Identify which cell holds the provided text, then report its (X, Y) central coordinate. 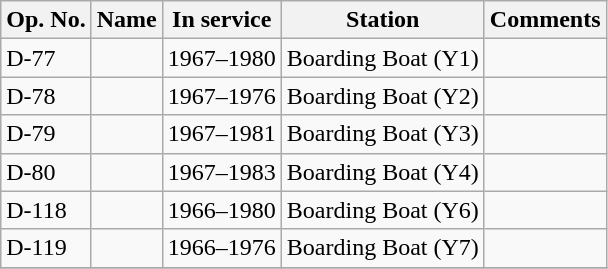
1967–1980 (222, 58)
Name (126, 20)
D-79 (46, 134)
Boarding Boat (Y1) (382, 58)
Boarding Boat (Y4) (382, 172)
1967–1981 (222, 134)
Comments (545, 20)
D-78 (46, 96)
Boarding Boat (Y6) (382, 210)
D-118 (46, 210)
D-80 (46, 172)
Station (382, 20)
Boarding Boat (Y2) (382, 96)
Boarding Boat (Y7) (382, 248)
1966–1980 (222, 210)
D-119 (46, 248)
In service (222, 20)
1966–1976 (222, 248)
Boarding Boat (Y3) (382, 134)
D-77 (46, 58)
1967–1976 (222, 96)
Op. No. (46, 20)
1967–1983 (222, 172)
